Find where the given text appears and provide that cell's center as [x, y] coordinate. 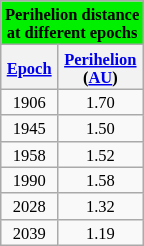
1.50 [100, 128]
1.58 [100, 180]
1958 [30, 154]
Perihelion distanceat different epochs [72, 23]
1945 [30, 128]
2028 [30, 206]
1.32 [100, 206]
1.70 [100, 102]
Epoch [30, 67]
2039 [30, 232]
1990 [30, 180]
1.52 [100, 154]
1.19 [100, 232]
1906 [30, 102]
Perihelion(AU) [100, 67]
